Search for the cell housing the specified text and yield its [x, y] center coordinate. 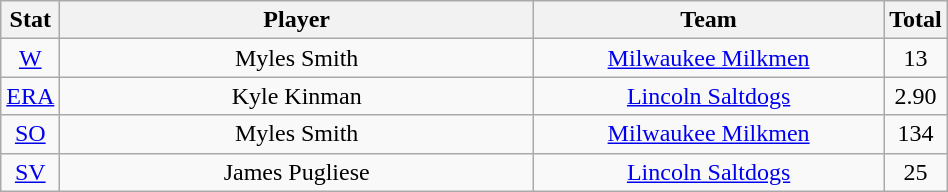
SV [30, 172]
Kyle Kinman [297, 96]
Total [916, 20]
13 [916, 58]
Team [709, 20]
James Pugliese [297, 172]
Player [297, 20]
2.90 [916, 96]
W [30, 58]
SO [30, 134]
134 [916, 134]
ERA [30, 96]
Stat [30, 20]
25 [916, 172]
